Extract the (x, y) coordinate from the center of the cell holding the provided text.  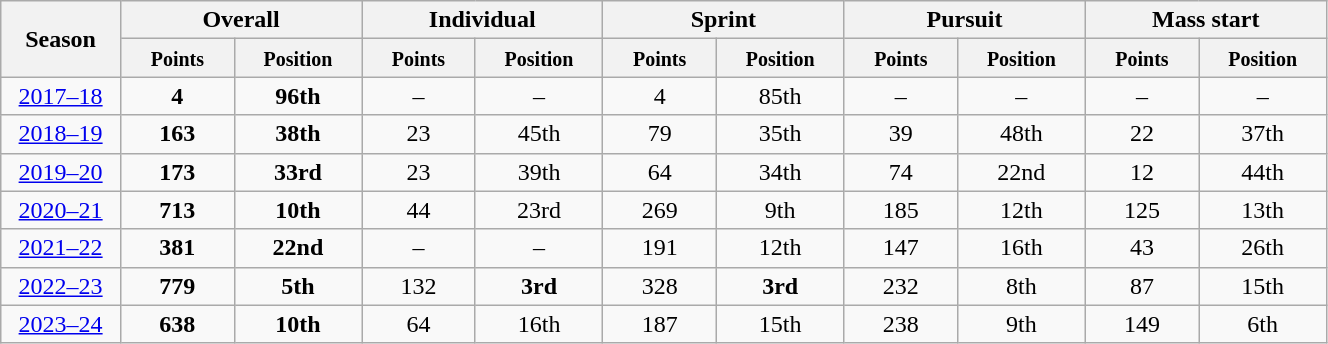
Overall (240, 20)
37th (1263, 134)
74 (901, 172)
5th (298, 286)
43 (1142, 248)
12 (1142, 172)
163 (177, 134)
2023–24 (61, 324)
85th (780, 96)
26th (1263, 248)
149 (1142, 324)
238 (901, 324)
187 (660, 324)
87 (1142, 286)
2018–19 (61, 134)
269 (660, 210)
381 (177, 248)
191 (660, 248)
185 (901, 210)
33rd (298, 172)
2021–22 (61, 248)
713 (177, 210)
Mass start (1206, 20)
132 (419, 286)
34th (780, 172)
6th (1263, 324)
35th (780, 134)
39th (538, 172)
638 (177, 324)
Season (61, 39)
23rd (538, 210)
125 (1142, 210)
173 (177, 172)
2017–18 (61, 96)
328 (660, 286)
8th (1022, 286)
45th (538, 134)
13th (1263, 210)
44th (1263, 172)
779 (177, 286)
96th (298, 96)
Pursuit (964, 20)
22 (1142, 134)
2019–20 (61, 172)
38th (298, 134)
44 (419, 210)
Sprint (724, 20)
232 (901, 286)
147 (901, 248)
2020–21 (61, 210)
48th (1022, 134)
39 (901, 134)
79 (660, 134)
2022–23 (61, 286)
Individual (482, 20)
